Scan for the cell matching the given text and deliver its (X, Y) coordinate at center. 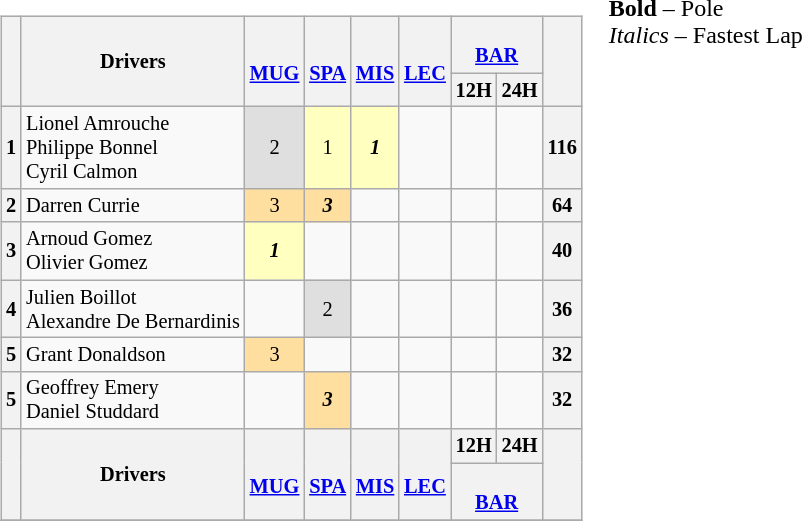
64 (562, 206)
36 (562, 309)
Arnoud Gomez Olivier Gomez (133, 251)
Darren Currie (133, 206)
Lionel Amrouche Philippe Bonnel Cyril Calmon (133, 148)
4 (11, 309)
116 (562, 148)
Grant Donaldson (133, 355)
Geoffrey Emery Daniel Studdard (133, 400)
Julien Boillot Alexandre De Bernardinis (133, 309)
40 (562, 251)
